Identify which cell holds the provided text, then report its (x, y) central coordinate. 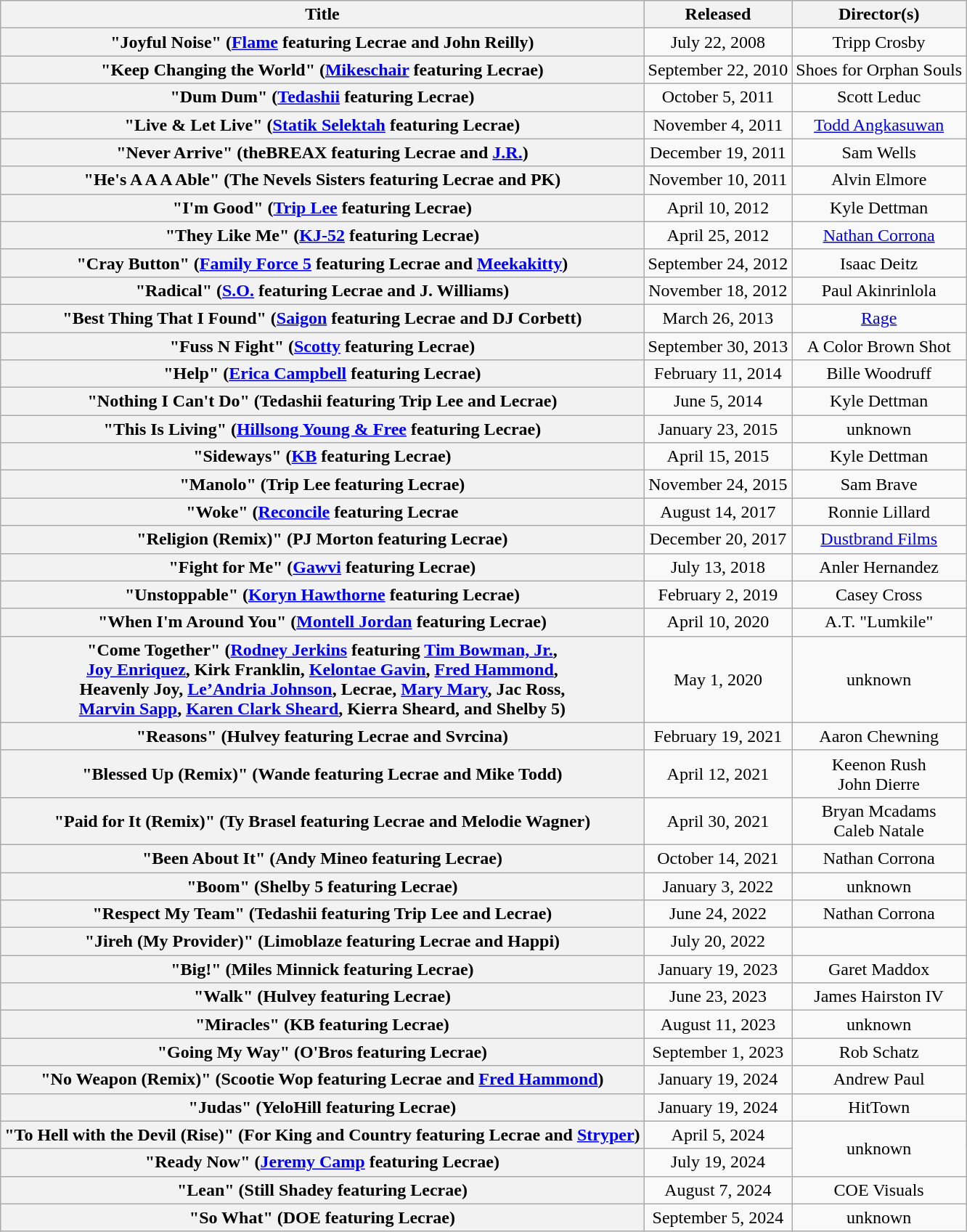
"Been About It" (Andy Mineo featuring Lecrae) (322, 858)
"Boom" (Shelby 5 featuring Lecrae) (322, 886)
"Reasons" (Hulvey featuring Lecrae and Svrcina) (322, 736)
June 5, 2014 (718, 401)
Title (322, 15)
Released (718, 15)
February 2, 2019 (718, 595)
March 26, 2013 (718, 318)
A.T. "Lumkile" (879, 622)
Rage (879, 318)
September 30, 2013 (718, 346)
Todd Angkasuwan (879, 125)
Andrew Paul (879, 1080)
Keenon RushJohn Dierre (879, 774)
"Unstoppable" (Koryn Hawthorne featuring Lecrae) (322, 595)
May 1, 2020 (718, 680)
"Going My Way" (O'Bros featuring Lecrae) (322, 1052)
"They Like Me" (KJ-52 featuring Lecrae) (322, 235)
"Religion (Remix)" (PJ Morton featuring Lecrae) (322, 539)
Rob Schatz (879, 1052)
Sam Brave (879, 484)
Sam Wells (879, 152)
"He's A A A Able" (The Nevels Sisters featuring Lecrae and PK) (322, 180)
"Walk" (Hulvey featuring Lecrae) (322, 997)
"Blessed Up (Remix)" (Wande featuring Lecrae and Mike Todd) (322, 774)
April 12, 2021 (718, 774)
"I'm Good" (Trip Lee featuring Lecrae) (322, 208)
October 5, 2011 (718, 97)
"Joyful Noise" (Flame featuring Lecrae and John Reilly) (322, 42)
July 13, 2018 (718, 567)
April 25, 2012 (718, 235)
James Hairston IV (879, 997)
"Judas" (YeloHill featuring Lecrae) (322, 1107)
February 11, 2014 (718, 374)
July 22, 2008 (718, 42)
November 4, 2011 (718, 125)
"No Weapon (Remix)" (Scootie Wop featuring Lecrae and Fred Hammond) (322, 1080)
Paul Akinrinlola (879, 290)
"Nothing I Can't Do" (Tedashii featuring Trip Lee and Lecrae) (322, 401)
July 19, 2024 (718, 1162)
HitTown (879, 1107)
September 1, 2023 (718, 1052)
"Miracles" (KB featuring Lecrae) (322, 1024)
"Lean" (Still Shadey featuring Lecrae) (322, 1190)
Ronnie Lillard (879, 512)
January 3, 2022 (718, 886)
"Sideways" (KB featuring Lecrae) (322, 457)
Director(s) (879, 15)
"This Is Living" (Hillsong Young & Free featuring Lecrae) (322, 429)
August 7, 2024 (718, 1190)
"Fight for Me" (Gawvi featuring Lecrae) (322, 567)
"Radical" (S.O. featuring Lecrae and J. Williams) (322, 290)
September 24, 2012 (718, 263)
"When I'm Around You" (Montell Jordan featuring Lecrae) (322, 622)
Isaac Deitz (879, 263)
"Big!" (Miles Minnick featuring Lecrae) (322, 969)
February 19, 2021 (718, 736)
Shoes for Orphan Souls (879, 70)
November 18, 2012 (718, 290)
April 30, 2021 (718, 820)
A Color Brown Shot (879, 346)
April 15, 2015 (718, 457)
April 10, 2020 (718, 622)
"Fuss N Fight" (Scotty featuring Lecrae) (322, 346)
"To Hell with the Devil (Rise)" (For King and Country featuring Lecrae and Stryper) (322, 1135)
November 10, 2011 (718, 180)
"Live & Let Live" (Statik Selektah featuring Lecrae) (322, 125)
June 23, 2023 (718, 997)
"Cray Button" (Family Force 5 featuring Lecrae and Meekakitty) (322, 263)
August 14, 2017 (718, 512)
"Manolo" (Trip Lee featuring Lecrae) (322, 484)
"So What" (DOE featuring Lecrae) (322, 1217)
Anler Hernandez (879, 567)
December 20, 2017 (718, 539)
September 5, 2024 (718, 1217)
Garet Maddox (879, 969)
"Dum Dum" (Tedashii featuring Lecrae) (322, 97)
"Keep Changing the World" (Mikeschair featuring Lecrae) (322, 70)
January 23, 2015 (718, 429)
June 24, 2022 (718, 914)
April 10, 2012 (718, 208)
"Best Thing That I Found" (Saigon featuring Lecrae and DJ Corbett) (322, 318)
Aaron Chewning (879, 736)
December 19, 2011 (718, 152)
October 14, 2021 (718, 858)
Bille Woodruff (879, 374)
"Jireh (My Provider)" (Limoblaze featuring Lecrae and Happi) (322, 942)
Bryan McadamsCaleb Natale (879, 820)
"Never Arrive" (theBREAX featuring Lecrae and J.R.) (322, 152)
"Help" (Erica Campbell featuring Lecrae) (322, 374)
Alvin Elmore (879, 180)
"Paid for It (Remix)" (Ty Brasel featuring Lecrae and Melodie Wagner) (322, 820)
"Respect My Team" (Tedashii featuring Trip Lee and Lecrae) (322, 914)
COE Visuals (879, 1190)
"Ready Now" (Jeremy Camp featuring Lecrae) (322, 1162)
September 22, 2010 (718, 70)
"Woke" (Reconcile featuring Lecrae (322, 512)
Casey Cross (879, 595)
November 24, 2015 (718, 484)
July 20, 2022 (718, 942)
Dustbrand Films (879, 539)
August 11, 2023 (718, 1024)
January 19, 2023 (718, 969)
April 5, 2024 (718, 1135)
Tripp Crosby (879, 42)
Scott Leduc (879, 97)
